Return (x, y) of the center of cell containing provided text 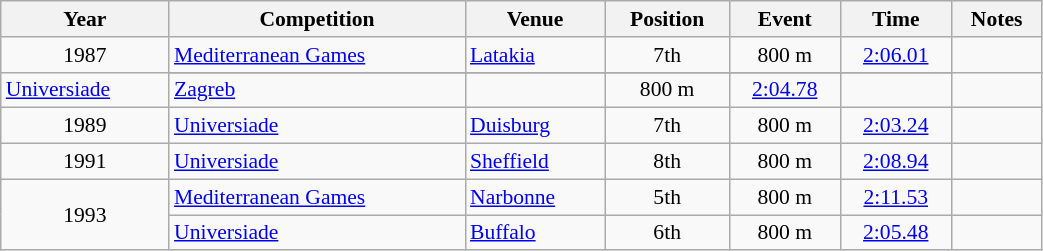
Time (896, 19)
1989 (85, 126)
Year (85, 19)
6th (667, 233)
Buffalo (535, 233)
1993 (85, 214)
8th (667, 162)
2:05.48 (896, 233)
Sheffield (535, 162)
2:11.53 (896, 197)
Latakia (535, 55)
2:06.01 (896, 55)
5th (667, 197)
2:04.78 (784, 90)
Position (667, 19)
Zagreb (317, 90)
Venue (535, 19)
1987 (85, 55)
2:03.24 (896, 126)
Narbonne (535, 197)
Duisburg (535, 126)
2:08.94 (896, 162)
Notes (996, 19)
1991 (85, 162)
Event (784, 19)
Competition (317, 19)
